Pinpoint the cell where the given text exists, returning its [x, y] midpoint coordinate. 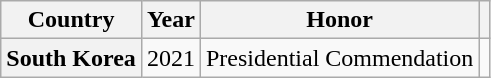
South Korea [72, 58]
Country [72, 20]
Year [170, 20]
Honor [339, 20]
Presidential Commendation [339, 58]
2021 [170, 58]
